Search for the cell housing the specified text and yield its [X, Y] center coordinate. 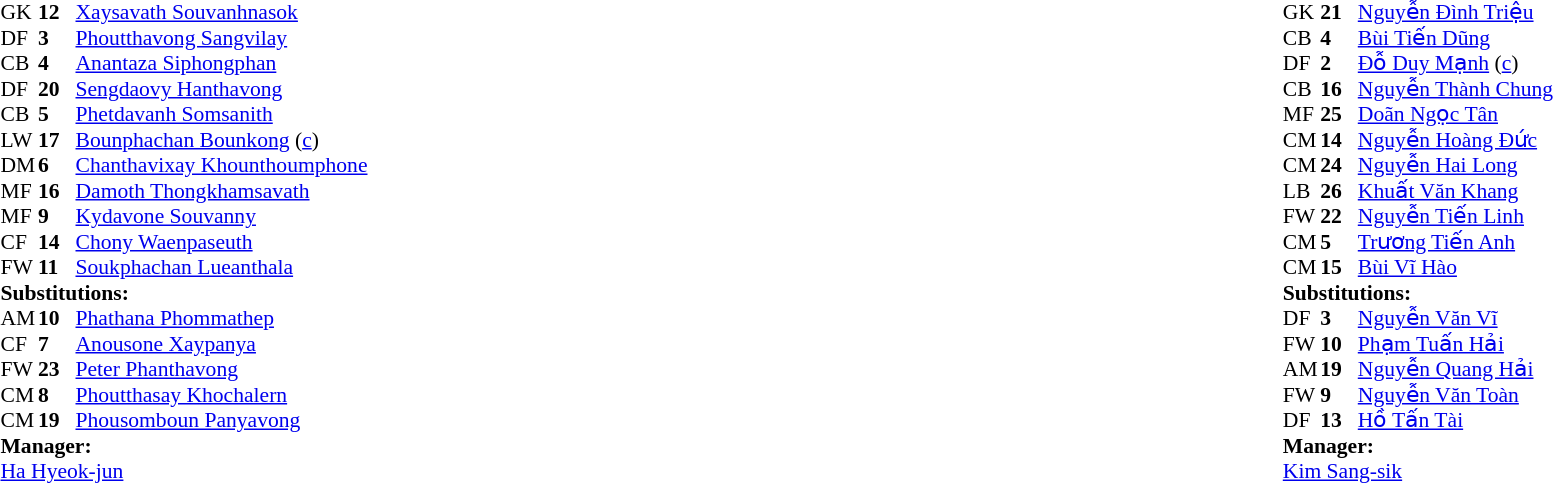
DM [19, 165]
Chanthavixay Khounthoumphone [222, 165]
Phoutthasay Khochalern [222, 395]
25 [1339, 115]
Kydavone Souvanny [222, 217]
Phousomboun Panyavong [222, 421]
Anousone Xaypanya [222, 344]
Doãn Ngọc Tân [1456, 115]
Xaysavath Souvanhnasok [222, 13]
11 [57, 267]
7 [57, 344]
12 [57, 13]
26 [1339, 191]
Nguyễn Đình Triệu [1456, 13]
Chony Waenpaseuth [222, 242]
Khuất Văn Khang [1456, 191]
13 [1339, 421]
23 [57, 369]
LW [19, 140]
20 [57, 89]
Bùi Vĩ Hào [1456, 267]
Phathana Phommathep [222, 319]
Trương Tiến Anh [1456, 242]
LB [1302, 191]
24 [1339, 165]
Anantaza Siphongphan [222, 63]
Nguyễn Văn Vĩ [1456, 319]
Hồ Tấn Tài [1456, 421]
Soukphachan Lueanthala [222, 267]
Bùi Tiến Dũng [1456, 38]
Phoutthavong Sangvilay [222, 38]
Nguyễn Hai Long [1456, 165]
Đỗ Duy Mạnh (c) [1456, 63]
Bounphachan Bounkong (c) [222, 140]
Phạm Tuấn Hải [1456, 344]
Phetdavanh Somsanith [222, 115]
21 [1339, 13]
Damoth Thongkhamsavath [222, 191]
8 [57, 395]
15 [1339, 267]
6 [57, 165]
Nguyễn Hoàng Đức [1456, 140]
Peter Phanthavong [222, 369]
17 [57, 140]
2 [1339, 63]
Nguyễn Tiến Linh [1456, 217]
Nguyễn Quang Hải [1456, 369]
Nguyễn Văn Toàn [1456, 395]
Nguyễn Thành Chung [1456, 89]
22 [1339, 217]
Sengdaovy Hanthavong [222, 89]
